Capture the cell that displays the provided text and extract its [X, Y] central coordinate. 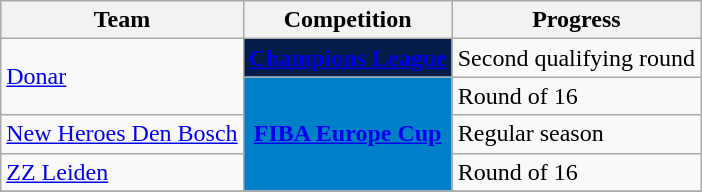
New Heroes Den Bosch [122, 134]
Competition [348, 20]
Donar [122, 77]
Progress [576, 20]
Regular season [576, 134]
Champions League [348, 58]
Second qualifying round [576, 58]
Team [122, 20]
FIBA Europe Cup [348, 134]
ZZ Leiden [122, 172]
